Scan for the cell matching the given text and deliver its (x, y) coordinate at center. 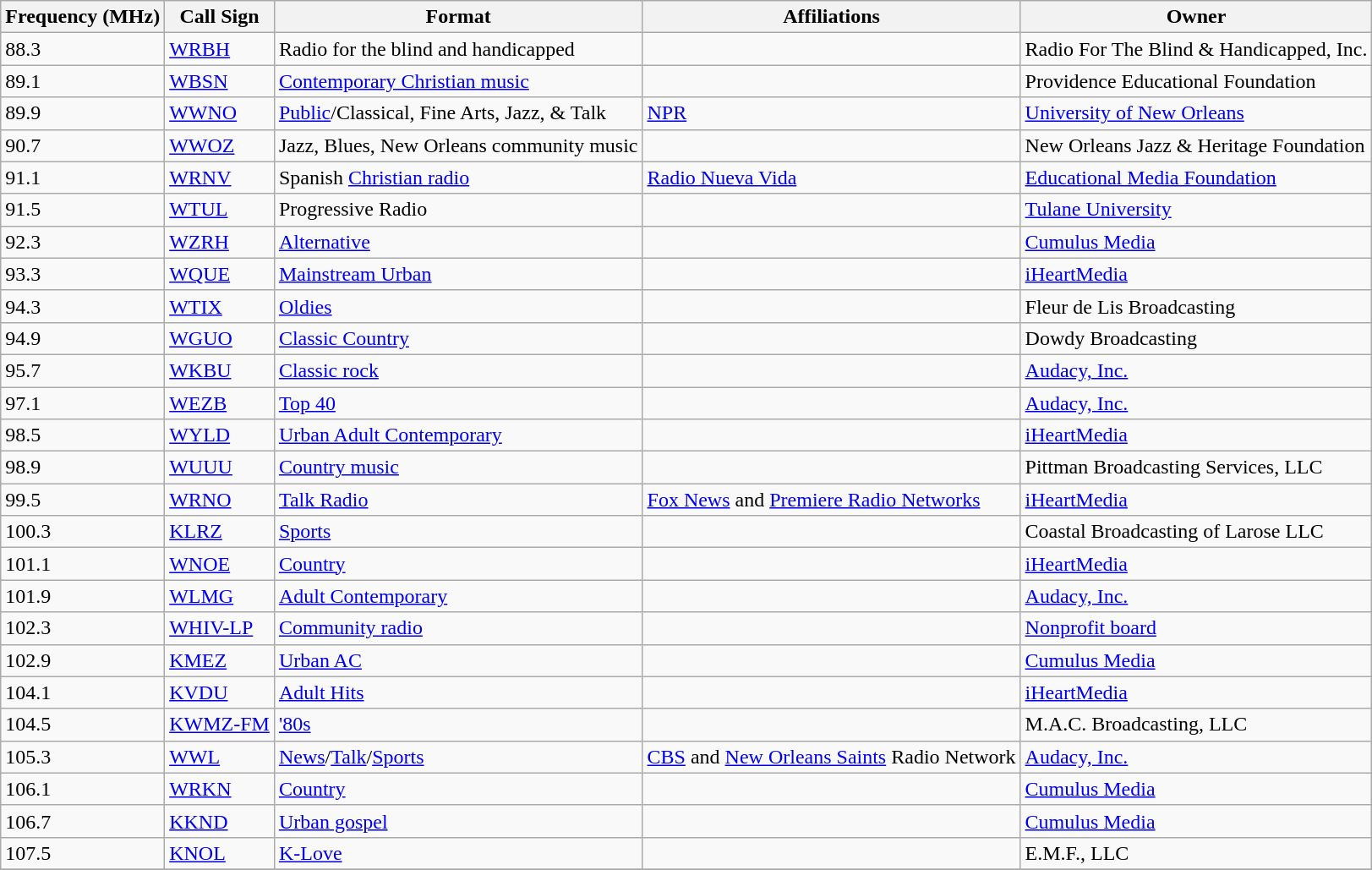
104.1 (83, 692)
KVDU (220, 692)
98.5 (83, 435)
WEZB (220, 403)
107.5 (83, 853)
89.1 (83, 81)
Urban gospel (458, 821)
K-Love (458, 853)
WWNO (220, 113)
New Orleans Jazz & Heritage Foundation (1196, 145)
Coastal Broadcasting of Larose LLC (1196, 532)
101.9 (83, 596)
Public/Classical, Fine Arts, Jazz, & Talk (458, 113)
100.3 (83, 532)
Nonprofit board (1196, 628)
94.3 (83, 306)
WTUL (220, 210)
Mainstream Urban (458, 274)
WRBH (220, 49)
WRNV (220, 178)
Format (458, 17)
WRNO (220, 500)
94.9 (83, 338)
Frequency (MHz) (83, 17)
Call Sign (220, 17)
WRKN (220, 789)
WUUU (220, 468)
WKBU (220, 370)
Owner (1196, 17)
WBSN (220, 81)
Urban Adult Contemporary (458, 435)
Spanish Christian radio (458, 178)
97.1 (83, 403)
WTIX (220, 306)
Affiliations (832, 17)
91.5 (83, 210)
KWMZ-FM (220, 725)
Providence Educational Foundation (1196, 81)
Progressive Radio (458, 210)
Urban AC (458, 660)
Dowdy Broadcasting (1196, 338)
Fox News and Premiere Radio Networks (832, 500)
95.7 (83, 370)
106.7 (83, 821)
KKND (220, 821)
104.5 (83, 725)
90.7 (83, 145)
92.3 (83, 242)
Top 40 (458, 403)
Tulane University (1196, 210)
Sports (458, 532)
NPR (832, 113)
Oldies (458, 306)
Contemporary Christian music (458, 81)
91.1 (83, 178)
Pittman Broadcasting Services, LLC (1196, 468)
M.A.C. Broadcasting, LLC (1196, 725)
WQUE (220, 274)
99.5 (83, 500)
89.9 (83, 113)
WWL (220, 757)
Classic Country (458, 338)
Community radio (458, 628)
Country music (458, 468)
Alternative (458, 242)
88.3 (83, 49)
Educational Media Foundation (1196, 178)
News/Talk/Sports (458, 757)
'80s (458, 725)
106.1 (83, 789)
Radio For The Blind & Handicapped, Inc. (1196, 49)
Talk Radio (458, 500)
101.1 (83, 564)
WNOE (220, 564)
KNOL (220, 853)
93.3 (83, 274)
WYLD (220, 435)
University of New Orleans (1196, 113)
102.3 (83, 628)
E.M.F., LLC (1196, 853)
KLRZ (220, 532)
105.3 (83, 757)
102.9 (83, 660)
WWOZ (220, 145)
Adult Hits (458, 692)
WHIV-LP (220, 628)
WZRH (220, 242)
KMEZ (220, 660)
Radio Nueva Vida (832, 178)
WGUO (220, 338)
Jazz, Blues, New Orleans community music (458, 145)
Classic rock (458, 370)
CBS and New Orleans Saints Radio Network (832, 757)
Adult Contemporary (458, 596)
98.9 (83, 468)
WLMG (220, 596)
Radio for the blind and handicapped (458, 49)
Fleur de Lis Broadcasting (1196, 306)
